Search for the cell housing the specified text and yield its (x, y) center coordinate. 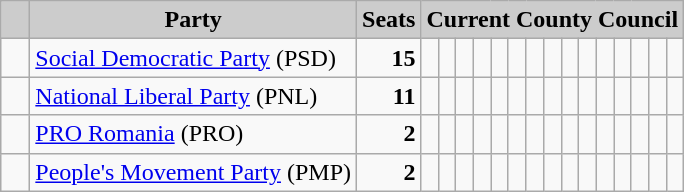
11 (389, 96)
Seats (389, 20)
PRO Romania (PRO) (194, 134)
Social Democratic Party (PSD) (194, 58)
National Liberal Party (PNL) (194, 96)
People's Movement Party (PMP) (194, 172)
Party (194, 20)
Current County Council (552, 20)
15 (389, 58)
